Find where the given text appears and provide that cell's center as [X, Y] coordinate. 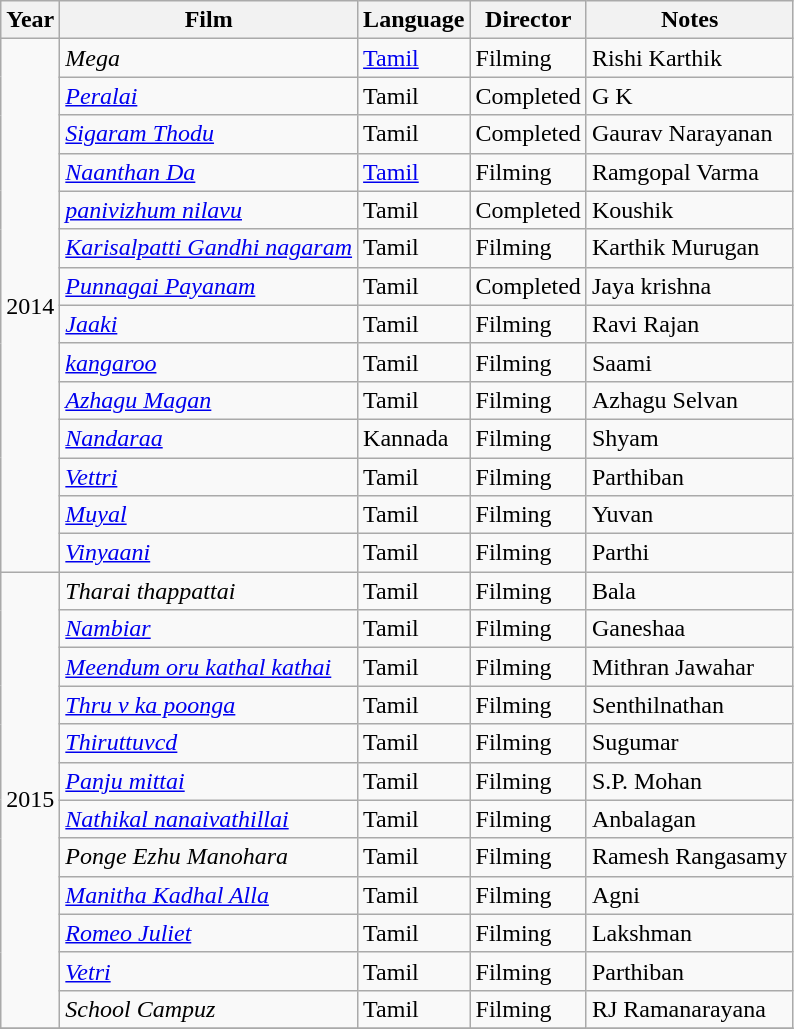
Naanthan Da [209, 172]
Bala [689, 591]
Vetri [209, 971]
kangaroo [209, 362]
Ramgopal Varma [689, 172]
Agni [689, 895]
Koushik [689, 210]
G K [689, 96]
Mega [209, 58]
Ganeshaa [689, 629]
Rishi Karthik [689, 58]
Sigaram Thodu [209, 134]
Tharai thappattai [209, 591]
Meendum oru kathal kathai [209, 667]
Shyam [689, 438]
School Campuz [209, 1009]
panivizhum nilavu [209, 210]
Director [528, 20]
Parthi [689, 553]
Gaurav Narayanan [689, 134]
Karthik Murugan [689, 248]
Azhagu Selvan [689, 400]
Nathikal nanaivathillai [209, 819]
Lakshman [689, 933]
Muyal [209, 515]
Kannada [414, 438]
Ponge Ezhu Manohara [209, 857]
Vinyaani [209, 553]
Thiruttuvcd [209, 743]
Senthilnathan [689, 705]
RJ Ramanarayana [689, 1009]
Nambiar [209, 629]
Vettri [209, 477]
Year [30, 20]
Mithran Jawahar [689, 667]
Sugumar [689, 743]
Punnagai Payanam [209, 286]
Romeo Juliet [209, 933]
Film [209, 20]
Notes [689, 20]
Jaaki [209, 324]
Ravi Rajan [689, 324]
Azhagu Magan [209, 400]
S.P. Mohan [689, 781]
Jaya krishna [689, 286]
Yuvan [689, 515]
Saami [689, 362]
Manitha Kadhal Alla [209, 895]
Thru v ka poonga [209, 705]
Anbalagan [689, 819]
Nandaraa [209, 438]
Ramesh Rangasamy [689, 857]
Karisalpatti Gandhi nagaram [209, 248]
2015 [30, 800]
Language [414, 20]
Panju mittai [209, 781]
2014 [30, 306]
Peralai [209, 96]
